Locate the cell with the specified text and output its (x, y) center coordinate. 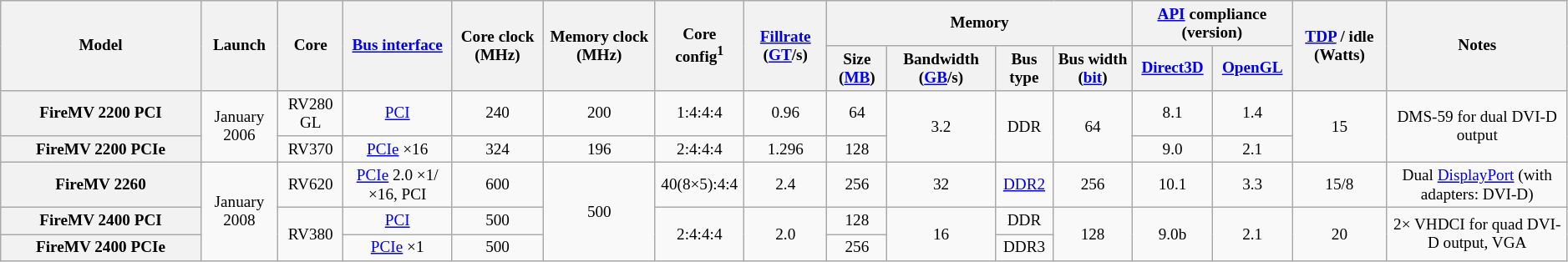
RV380 (311, 234)
2.0 (785, 234)
Bus width (bit) (1093, 68)
3.3 (1253, 185)
RV280 GL (311, 113)
RV370 (311, 149)
FireMV 2400 PCIe (101, 247)
0.96 (785, 113)
Model (101, 46)
PCIe 2.0 ×1/×16, PCI (398, 185)
2× VHDCI for quad DVI-D output, VGA (1477, 234)
324 (497, 149)
32 (941, 185)
600 (497, 185)
OpenGL (1253, 68)
8.1 (1173, 113)
1.296 (785, 149)
16 (941, 234)
DMS-59 for dual DVI-D output (1477, 127)
API compliance (version) (1211, 23)
TDP / idle (Watts) (1340, 46)
Core (311, 46)
FireMV 2200 PCI (101, 113)
9.0 (1173, 149)
FireMV 2260 (101, 185)
January 2008 (239, 212)
Size (MB) (857, 68)
10.1 (1173, 185)
Fillrate (GT/s) (785, 46)
Direct3D (1173, 68)
20 (1340, 234)
3.2 (941, 127)
January 2006 (239, 127)
Launch (239, 46)
15 (1340, 127)
Memory (979, 23)
Dual DisplayPort (with adapters: DVI-D) (1477, 185)
DDR2 (1024, 185)
Bus type (1024, 68)
RV620 (311, 185)
Bus interface (398, 46)
PCIe ×1 (398, 247)
200 (600, 113)
Core clock (MHz) (497, 46)
FireMV 2400 PCI (101, 221)
196 (600, 149)
Memory clock (MHz) (600, 46)
Bandwidth (GB/s) (941, 68)
PCIe ×16 (398, 149)
FireMV 2200 PCIe (101, 149)
240 (497, 113)
40(8×5):4:4 (700, 185)
2.4 (785, 185)
9.0b (1173, 234)
Core config1 (700, 46)
1.4 (1253, 113)
15/8 (1340, 185)
1:4:4:4 (700, 113)
DDR3 (1024, 247)
Notes (1477, 46)
